From the cell containing the given text, extract its center point as (X, Y) coordinate. 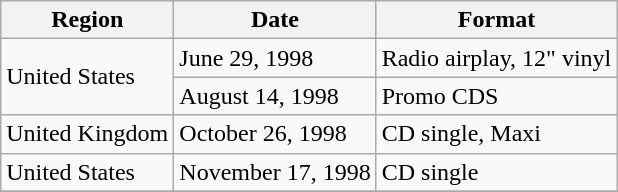
Promo CDS (496, 96)
Radio airplay, 12" vinyl (496, 58)
CD single (496, 172)
United Kingdom (88, 134)
June 29, 1998 (275, 58)
November 17, 1998 (275, 172)
Date (275, 20)
Region (88, 20)
October 26, 1998 (275, 134)
CD single, Maxi (496, 134)
August 14, 1998 (275, 96)
Format (496, 20)
